Search for the cell housing the specified text and yield its (x, y) center coordinate. 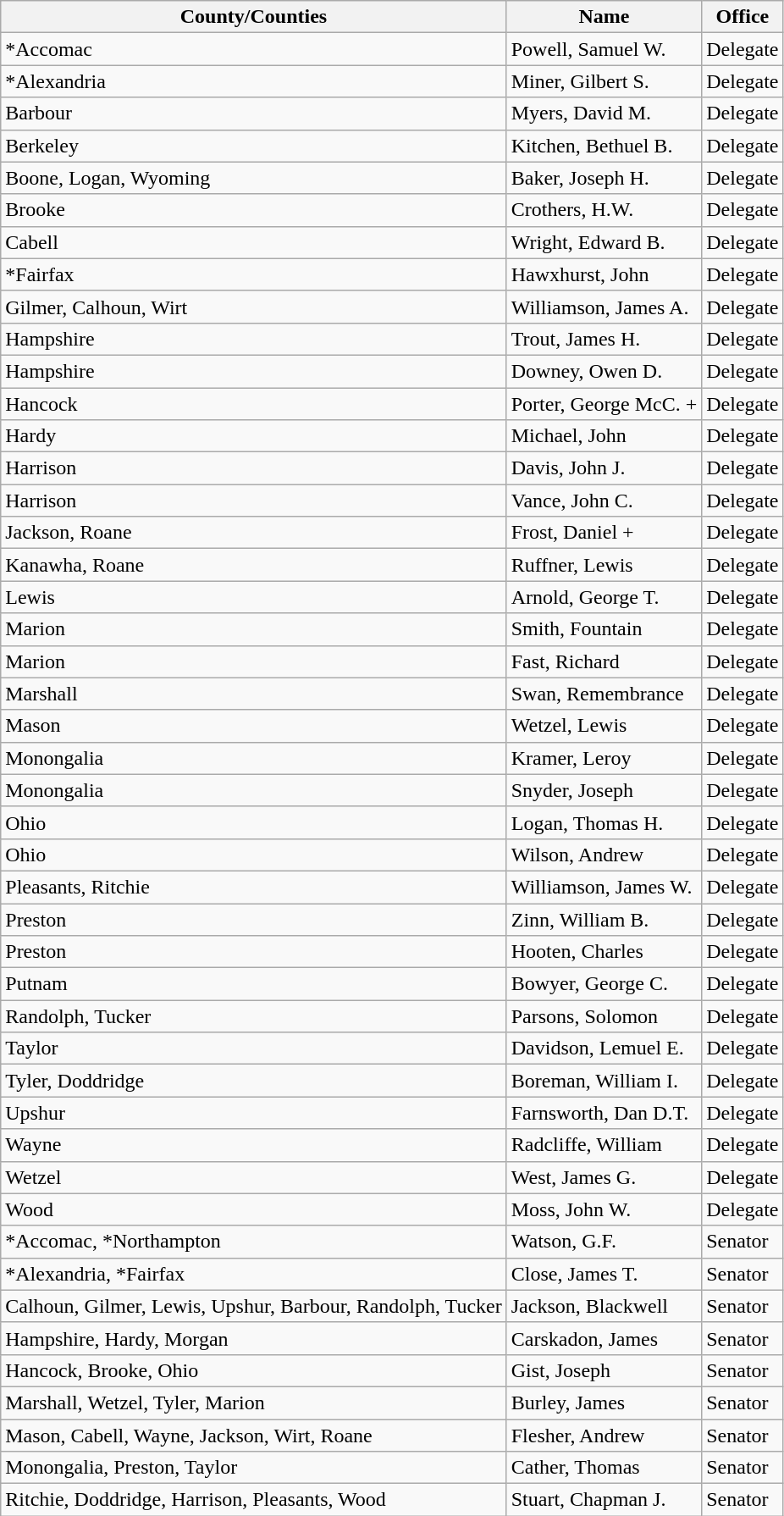
Hancock (254, 404)
Upshur (254, 1113)
Stuart, Chapman J. (604, 1500)
Cabell (254, 242)
*Accomac (254, 49)
Randolph, Tucker (254, 1016)
County/Counties (254, 17)
Porter, George McC. + (604, 404)
*Alexandria, *Fairfax (254, 1274)
Brooke (254, 210)
Hancock, Brooke, Ohio (254, 1370)
Frost, Daniel + (604, 533)
Michael, John (604, 436)
Davidson, Lemuel E. (604, 1048)
Flesher, Andrew (604, 1436)
Kramer, Leroy (604, 758)
Parsons, Solomon (604, 1016)
Swan, Remembrance (604, 694)
Downey, Owen D. (604, 371)
Lewis (254, 597)
Williamson, James A. (604, 307)
Tyler, Doddridge (254, 1081)
Baker, Joseph H. (604, 178)
Office (743, 17)
Hampshire, Hardy, Morgan (254, 1338)
Pleasants, Ritchie (254, 887)
Crothers, H.W. (604, 210)
Putnam (254, 984)
Wilson, Andrew (604, 855)
Close, James T. (604, 1274)
Radcliffe, William (604, 1145)
Ruffner, Lewis (604, 565)
Bowyer, George C. (604, 984)
Hooten, Charles (604, 952)
Taylor (254, 1048)
Powell, Samuel W. (604, 49)
Gist, Joseph (604, 1370)
Wetzel, Lewis (604, 726)
West, James G. (604, 1177)
Monongalia, Preston, Taylor (254, 1468)
Berkeley (254, 146)
*Accomac, *Northampton (254, 1242)
Trout, James H. (604, 339)
Calhoun, Gilmer, Lewis, Upshur, Barbour, Randolph, Tucker (254, 1306)
Wood (254, 1209)
Wetzel (254, 1177)
Moss, John W. (604, 1209)
Hardy (254, 436)
Miner, Gilbert S. (604, 81)
Jackson, Roane (254, 533)
Boone, Logan, Wyoming (254, 178)
Wayne (254, 1145)
Boreman, William I. (604, 1081)
Wright, Edward B. (604, 242)
Ritchie, Doddridge, Harrison, Pleasants, Wood (254, 1500)
Marshall, Wetzel, Tyler, Marion (254, 1403)
Logan, Thomas H. (604, 822)
Gilmer, Calhoun, Wirt (254, 307)
Farnsworth, Dan D.T. (604, 1113)
Kanawha, Roane (254, 565)
Vance, John C. (604, 501)
Mason, Cabell, Wayne, Jackson, Wirt, Roane (254, 1436)
Hawxhurst, John (604, 274)
Jackson, Blackwell (604, 1306)
Name (604, 17)
Watson, G.F. (604, 1242)
Kitchen, Bethuel B. (604, 146)
Marshall (254, 694)
Zinn, William B. (604, 919)
Mason (254, 726)
Burley, James (604, 1403)
Williamson, James W. (604, 887)
Fast, Richard (604, 661)
Davis, John J. (604, 468)
Myers, David M. (604, 113)
Carskadon, James (604, 1338)
Barbour (254, 113)
*Fairfax (254, 274)
Snyder, Joseph (604, 790)
Arnold, George T. (604, 597)
Smith, Fountain (604, 629)
*Alexandria (254, 81)
Cather, Thomas (604, 1468)
